Determine the (X, Y) coordinate at the center of the cell enclosing the given text.  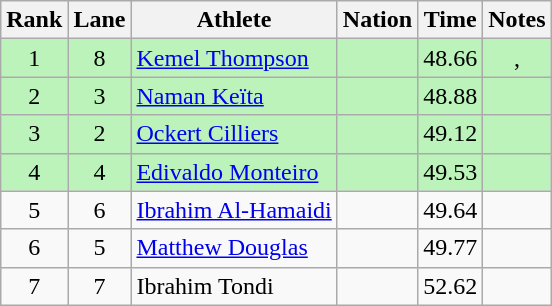
Rank (34, 20)
Ockert Cilliers (234, 134)
Time (450, 20)
Naman Keïta (234, 96)
49.77 (450, 248)
1 (34, 58)
49.53 (450, 172)
52.62 (450, 286)
48.66 (450, 58)
Nation (377, 20)
, (517, 58)
49.12 (450, 134)
Athlete (234, 20)
8 (100, 58)
Notes (517, 20)
Ibrahim Tondi (234, 286)
49.64 (450, 210)
Edivaldo Monteiro (234, 172)
Lane (100, 20)
Matthew Douglas (234, 248)
Ibrahim Al-Hamaidi (234, 210)
Kemel Thompson (234, 58)
48.88 (450, 96)
